Return the [X, Y] coordinate for the center point of the cell that contains the specified text.  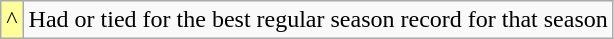
Had or tied for the best regular season record for that season [318, 20]
^ [12, 20]
